Provide the (x, y) coordinate of the cell's center where the given text is located.  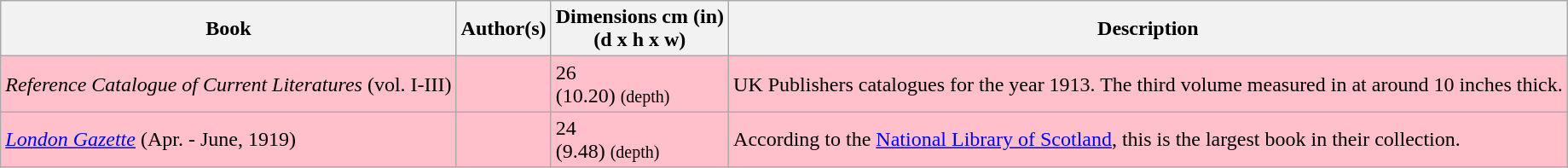
Description (1149, 29)
Dimensions cm (in)(d x h x w) (639, 29)
Author(s) (503, 29)
Book (229, 29)
London Gazette (Apr. - June, 1919) (229, 140)
According to the National Library of Scotland, this is the largest book in their collection. (1149, 140)
24(9.48) (depth) (639, 140)
UK Publishers catalogues for the year 1913. The third volume measured in at around 10 inches thick. (1149, 84)
26(10.20) (depth) (639, 84)
Reference Catalogue of Current Literatures (vol. I-III) (229, 84)
